Detect which cell encompasses the target text, then output its [x, y] center coordinate. 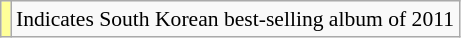
Indicates South Korean best-selling album of 2011 [235, 19]
